Locate the cell with the specified text and output its (X, Y) center coordinate. 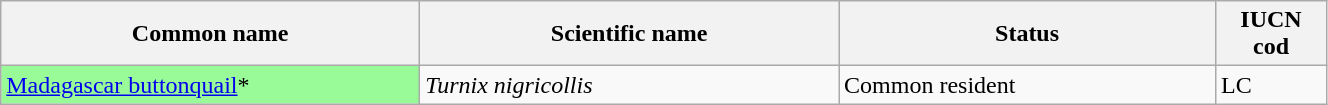
Madagascar buttonquail* (210, 85)
Common name (210, 34)
Turnix nigricollis (630, 85)
IUCN cod (1272, 34)
Common resident (1028, 85)
Status (1028, 34)
Scientific name (630, 34)
LC (1272, 85)
